Detect which cell encompasses the target text, then output its [x, y] center coordinate. 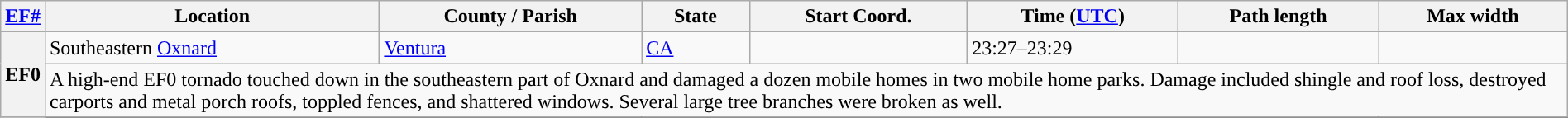
Ventura [511, 48]
Southeastern Oxnard [212, 48]
23:27–23:29 [1073, 48]
State [696, 17]
Path length [1279, 17]
County / Parish [511, 17]
Max width [1472, 17]
Start Coord. [858, 17]
CA [696, 48]
EF0 [23, 74]
EF# [23, 17]
Time (UTC) [1073, 17]
Location [212, 17]
